From the cell containing the given text, extract its center point as (X, Y) coordinate. 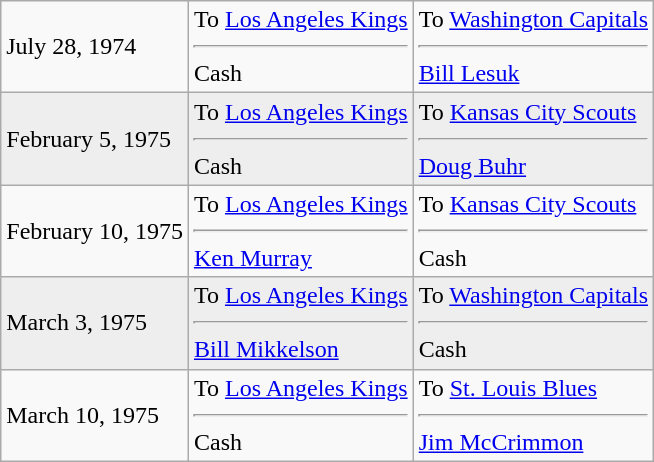
To Los Angeles KingsKen Murray (300, 231)
February 10, 1975 (95, 231)
July 28, 1974 (95, 47)
March 3, 1975 (95, 323)
To Kansas City ScoutsCash (533, 231)
March 10, 1975 (95, 415)
February 5, 1975 (95, 139)
To Los Angeles KingsBill Mikkelson (300, 323)
To Washington CapitalsCash (533, 323)
To Washington CapitalsBill Lesuk (533, 47)
To Kansas City ScoutsDoug Buhr (533, 139)
To St. Louis BluesJim McCrimmon (533, 415)
